Return the (x, y) coordinate for the center point of the cell that contains the specified text.  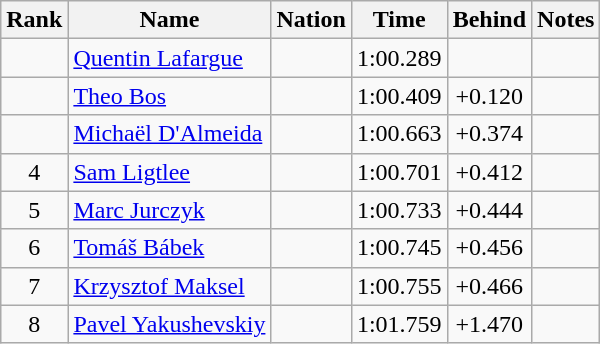
+0.466 (489, 286)
+0.456 (489, 248)
Behind (489, 20)
Theo Bos (170, 96)
1:00.409 (399, 96)
Sam Ligtlee (170, 172)
+1.470 (489, 324)
Quentin Lafargue (170, 58)
6 (34, 248)
Time (399, 20)
Nation (311, 20)
1:00.733 (399, 210)
1:01.759 (399, 324)
1:00.755 (399, 286)
Tomáš Bábek (170, 248)
Marc Jurczyk (170, 210)
Krzysztof Maksel (170, 286)
1:00.745 (399, 248)
+0.412 (489, 172)
Rank (34, 20)
+0.374 (489, 134)
+0.120 (489, 96)
1:00.289 (399, 58)
Michaël D'Almeida (170, 134)
8 (34, 324)
Pavel Yakushevskiy (170, 324)
7 (34, 286)
5 (34, 210)
1:00.663 (399, 134)
Name (170, 20)
Notes (566, 20)
1:00.701 (399, 172)
4 (34, 172)
+0.444 (489, 210)
